Scan for the cell matching the given text and deliver its (x, y) coordinate at center. 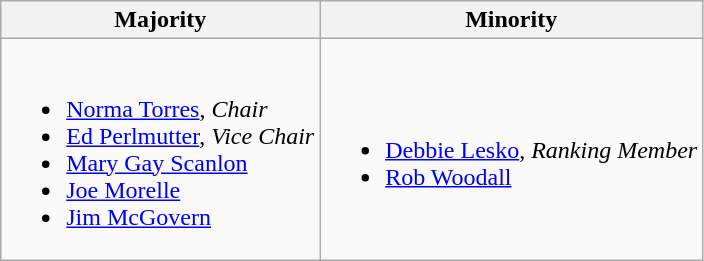
Norma Torres, ChairEd Perlmutter, Vice ChairMary Gay ScanlonJoe MorelleJim McGovern (160, 150)
Majority (160, 20)
Debbie Lesko, Ranking MemberRob Woodall (512, 150)
Minority (512, 20)
